Determine the (x, y) coordinate at the center of the cell enclosing the given text.  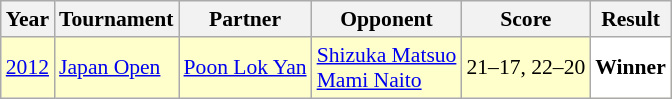
Score (526, 19)
Japan Open (116, 68)
Partner (246, 19)
Poon Lok Yan (246, 68)
2012 (28, 68)
Tournament (116, 19)
Year (28, 19)
Opponent (387, 19)
Winner (630, 68)
21–17, 22–20 (526, 68)
Result (630, 19)
Shizuka Matsuo Mami Naito (387, 68)
